Scan for the cell matching the given text and deliver its (x, y) coordinate at center. 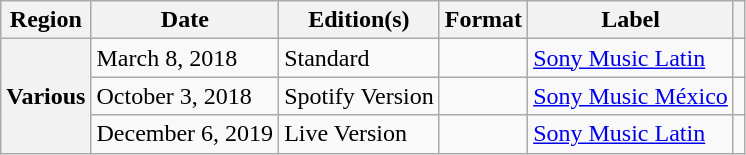
December 6, 2019 (185, 134)
Date (185, 20)
Standard (360, 58)
Live Version (360, 134)
Region (46, 20)
Edition(s) (360, 20)
March 8, 2018 (185, 58)
October 3, 2018 (185, 96)
Various (46, 96)
Label (631, 20)
Spotify Version (360, 96)
Sony Music México (631, 96)
Format (483, 20)
